Find where the given text appears and provide that cell's center as [X, Y] coordinate. 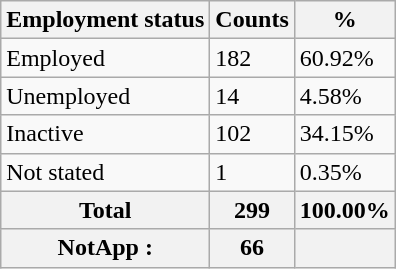
34.15% [344, 134]
Total [106, 210]
Employment status [106, 20]
NotApp : [106, 248]
% [344, 20]
14 [252, 96]
1 [252, 172]
Unemployed [106, 96]
Inactive [106, 134]
Not stated [106, 172]
102 [252, 134]
100.00% [344, 210]
0.35% [344, 172]
66 [252, 248]
Counts [252, 20]
4.58% [344, 96]
182 [252, 58]
299 [252, 210]
60.92% [344, 58]
Employed [106, 58]
